Detect which cell encompasses the target text, then output its (X, Y) center coordinate. 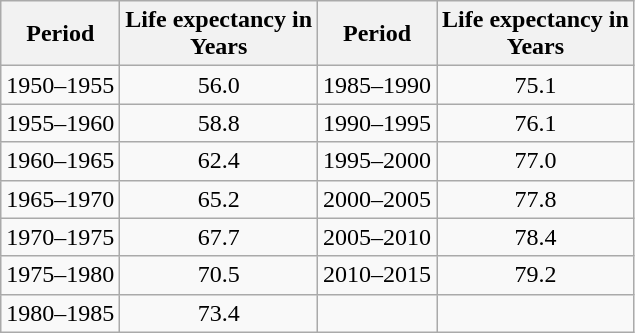
77.8 (536, 199)
1970–1975 (60, 237)
1975–1980 (60, 275)
1990–1995 (378, 123)
1995–2000 (378, 161)
1955–1960 (60, 123)
2005–2010 (378, 237)
76.1 (536, 123)
70.5 (219, 275)
56.0 (219, 85)
65.2 (219, 199)
73.4 (219, 313)
1985–1990 (378, 85)
1960–1965 (60, 161)
79.2 (536, 275)
77.0 (536, 161)
1980–1985 (60, 313)
67.7 (219, 237)
78.4 (536, 237)
1950–1955 (60, 85)
1965–1970 (60, 199)
2010–2015 (378, 275)
75.1 (536, 85)
58.8 (219, 123)
62.4 (219, 161)
2000–2005 (378, 199)
